Output the [x, y] coordinate of the center of the cell containing the given text.  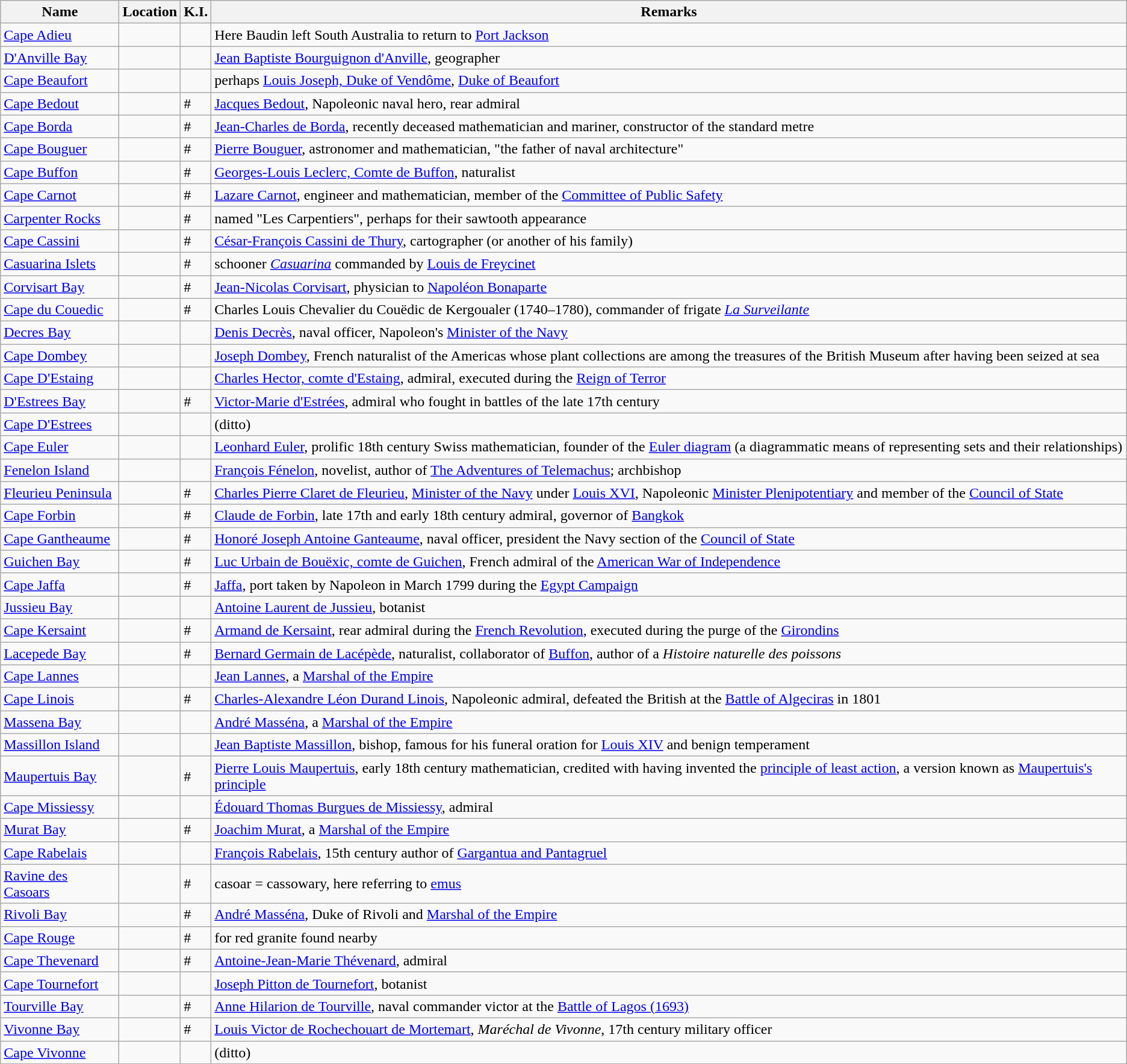
Cape Bedout [60, 104]
Carpenter Rocks [60, 218]
Lazare Carnot, engineer and mathematician, member of the Committee of Public Safety [669, 195]
Cape D'Estrees [60, 424]
Claude de Forbin, late 17th and early 18th century admiral, governor of Bangkok [669, 516]
named "Les Carpentiers", perhaps for their sawtooth appearance [669, 218]
Lacepede Bay [60, 653]
Location [150, 12]
Cape Carnot [60, 195]
casoar = cassowary, here referring to emus [669, 883]
Cape Linois [60, 699]
Cape Vivonne [60, 1053]
Cape Lannes [60, 676]
Charles Pierre Claret de Fleurieu, Minister of the Navy under Louis XVI, Napoleonic Minister Plenipotentiary and member of the Council of State [669, 493]
Cape Cassini [60, 241]
schooner Casuarina commanded by Louis de Freycinet [669, 264]
Cape Buffon [60, 172]
Massena Bay [60, 722]
K.I. [196, 12]
Anne Hilarion de Tourville, naval commander victor at the Battle of Lagos (1693) [669, 1006]
Vivonne Bay [60, 1029]
Cape Rabelais [60, 853]
Cape Missiessy [60, 807]
Name [60, 12]
Édouard Thomas Burgues de Missiessy, admiral [669, 807]
for red granite found nearby [669, 938]
Georges-Louis Leclerc, Comte de Buffon, naturalist [669, 172]
Cape Bouguer [60, 149]
Cape Gantheaume [60, 539]
Bernard Germain de Lacépède, naturalist, collaborator of Buffon, author of a Histoire naturelle des poissons [669, 653]
François Fénelon, novelist, author of The Adventures of Telemachus; archbishop [669, 470]
Tourville Bay [60, 1006]
Fleurieu Peninsula [60, 493]
Murat Bay [60, 830]
D'Anville Bay [60, 58]
Cape Beaufort [60, 81]
Charles-Alexandre Léon Durand Linois, Napoleonic admiral, defeated the British at the Battle of Algeciras in 1801 [669, 699]
Joachim Murat, a Marshal of the Empire [669, 830]
Jean-Nicolas Corvisart, physician to Napoléon Bonaparte [669, 287]
Jussieu Bay [60, 607]
perhaps Louis Joseph, Duke of Vendôme, Duke of Beaufort [669, 81]
Cape Thevenard [60, 960]
Jean-Charles de Borda, recently deceased mathematician and mariner, constructor of the standard metre [669, 126]
Antoine Laurent de Jussieu, botanist [669, 607]
Jean Baptiste Massillon, bishop, famous for his funeral oration for Louis XIV and benign temperament [669, 745]
Louis Victor de Rochechouart de Mortemart, Maréchal de Vivonne, 17th century military officer [669, 1029]
Denis Decrès, naval officer, Napoleon's Minister of the Navy [669, 333]
Honoré Joseph Antoine Ganteaume, naval officer, president the Navy section of the Council of State [669, 539]
André Masséna, Duke of Rivoli and Marshal of the Empire [669, 915]
Rivoli Bay [60, 915]
Remarks [669, 12]
Cape Rouge [60, 938]
Guichen Bay [60, 561]
Charles Louis Chevalier du Couëdic de Kergoualer (1740–1780), commander of frigate La Surveilante [669, 310]
D'Estrees Bay [60, 401]
Jacques Bedout, Napoleonic naval hero, rear admiral [669, 104]
Charles Hector, comte d'Estaing, admiral, executed during the Reign of Terror [669, 379]
Cape Euler [60, 447]
Cape Borda [60, 126]
Fenelon Island [60, 470]
Jean Baptiste Bourguignon d'Anville, geographer [669, 58]
Cape Forbin [60, 516]
Cape D'Estaing [60, 379]
Casuarina Islets [60, 264]
Ravine des Casoars [60, 883]
Decres Bay [60, 333]
Luc Urbain de Bouëxic, comte de Guichen, French admiral of the American War of Independence [669, 561]
Armand de Kersaint, rear admiral during the French Revolution, executed during the purge of the Girondins [669, 630]
Antoine-Jean-Marie Thévenard, admiral [669, 960]
François Rabelais, 15th century author of Gargantua and Pantagruel [669, 853]
Cape Adieu [60, 35]
Maupertuis Bay [60, 776]
Pierre Bouguer, astronomer and mathematician, "the father of naval architecture" [669, 149]
Cape Kersaint [60, 630]
Cape Jaffa [60, 584]
Victor-Marie d'Estrées, admiral who fought in battles of the late 17th century [669, 401]
Jean Lannes, a Marshal of the Empire [669, 676]
Here Baudin left South Australia to return to Port Jackson [669, 35]
Cape Dombey [60, 356]
Jaffa, port taken by Napoleon in March 1799 during the Egypt Campaign [669, 584]
César-François Cassini de Thury, cartographer (or another of his family) [669, 241]
Cape du Couedic [60, 310]
Massillon Island [60, 745]
André Masséna, a Marshal of the Empire [669, 722]
Cape Tournefort [60, 983]
Joseph Pitton de Tournefort, botanist [669, 983]
Corvisart Bay [60, 287]
